Return (X, Y) of the center of cell containing provided text 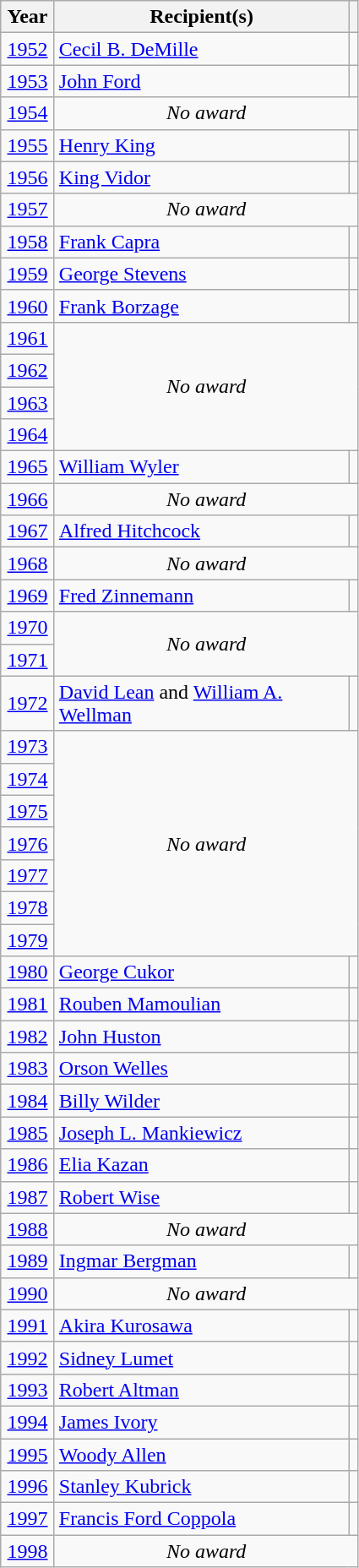
John Ford (201, 81)
1976 (28, 843)
1993 (28, 1390)
1965 (28, 467)
1962 (28, 370)
William Wyler (201, 467)
1987 (28, 1197)
Sidney Lumet (201, 1358)
Cecil B. DeMille (201, 49)
1971 (28, 660)
Akira Kurosawa (201, 1326)
1990 (28, 1293)
1983 (28, 1069)
Joseph L. Mankiewicz (201, 1133)
Orson Welles (201, 1069)
Robert Wise (201, 1197)
1975 (28, 811)
1988 (28, 1229)
Elia Kazan (201, 1165)
1968 (28, 563)
Fred Zinnemann (201, 596)
1952 (28, 49)
1980 (28, 972)
1978 (28, 907)
1977 (28, 875)
Henry King (201, 145)
David Lean and William A. Wellman (201, 703)
1996 (28, 1487)
1992 (28, 1358)
Woody Allen (201, 1454)
1970 (28, 628)
1989 (28, 1261)
Frank Borzage (201, 306)
Year (28, 17)
1957 (28, 210)
1982 (28, 1037)
1969 (28, 596)
Billy Wilder (201, 1101)
Francis Ford Coppola (201, 1519)
1959 (28, 274)
1995 (28, 1454)
1985 (28, 1133)
George Cukor (201, 972)
King Vidor (201, 177)
1981 (28, 1004)
1994 (28, 1422)
1986 (28, 1165)
1961 (28, 338)
1956 (28, 177)
Robert Altman (201, 1390)
Recipient(s) (201, 17)
1955 (28, 145)
1954 (28, 113)
1960 (28, 306)
1997 (28, 1519)
1958 (28, 242)
1974 (28, 779)
1953 (28, 81)
1991 (28, 1326)
Ingmar Bergman (201, 1261)
1984 (28, 1101)
1964 (28, 435)
1972 (28, 703)
Alfred Hitchcock (201, 531)
Stanley Kubrick (201, 1487)
1973 (28, 747)
1967 (28, 531)
John Huston (201, 1037)
Frank Capra (201, 242)
James Ivory (201, 1422)
George Stevens (201, 274)
Rouben Mamoulian (201, 1004)
1963 (28, 403)
1966 (28, 499)
1998 (28, 1551)
1979 (28, 940)
